For the text-containing cell, return its midpoint in (X, Y) coordinate format. 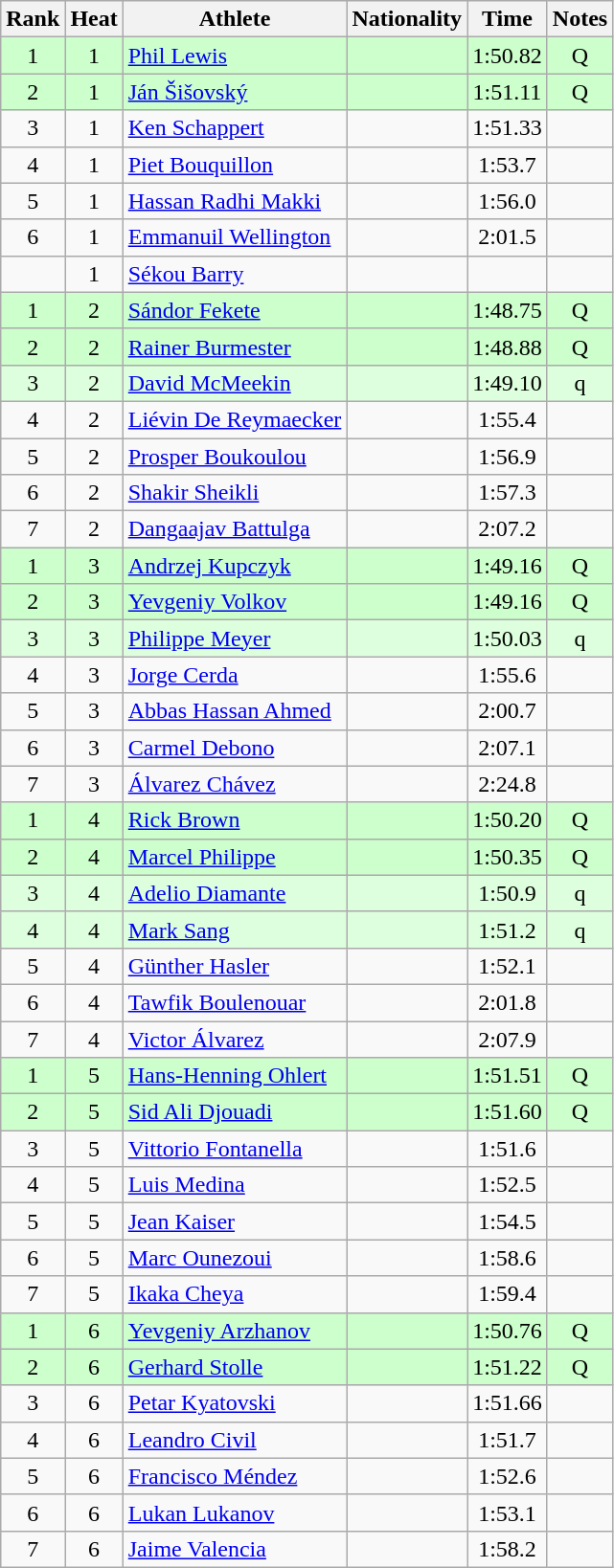
2:07.2 (508, 529)
Rank (33, 19)
Nationality (407, 19)
1:51.51 (508, 1076)
1:56.0 (508, 201)
1:59.4 (508, 1294)
Ikaka Cheya (235, 1294)
Mark Sang (235, 930)
Andrzej Kupczyk (235, 566)
1:50.20 (508, 820)
1:54.5 (508, 1221)
1:51.60 (508, 1112)
Carmel Debono (235, 748)
Piet Bouquillon (235, 165)
Hans-Henning Ohlert (235, 1076)
Adelio Diamante (235, 893)
Athlete (235, 19)
Rick Brown (235, 820)
Marcel Philippe (235, 857)
1:51.7 (508, 1440)
1:50.35 (508, 857)
Gerhard Stolle (235, 1367)
2:00.7 (508, 711)
Yevgeniy Arzhanov (235, 1331)
1:56.9 (508, 457)
Rainer Burmester (235, 347)
Phil Lewis (235, 56)
Yevgeniy Volkov (235, 602)
2:01.5 (508, 237)
1:48.75 (508, 310)
1:52.6 (508, 1476)
1:51.6 (508, 1149)
Jorge Cerda (235, 675)
Emmanuil Wellington (235, 237)
1:50.76 (508, 1331)
1:51.11 (508, 92)
2:24.8 (508, 784)
Time (508, 19)
Abbas Hassan Ahmed (235, 711)
2:01.8 (508, 1002)
2:07.9 (508, 1039)
Vittorio Fontanella (235, 1149)
Sid Ali Djouadi (235, 1112)
1:52.1 (508, 966)
1:51.22 (508, 1367)
Hassan Radhi Makki (235, 201)
Álvarez Chávez (235, 784)
Ken Schappert (235, 128)
David McMeekin (235, 383)
Victor Álvarez (235, 1039)
1:57.3 (508, 493)
Lukan Lukanov (235, 1512)
Philippe Meyer (235, 638)
Francisco Méndez (235, 1476)
1:53.1 (508, 1512)
1:51.33 (508, 128)
Notes (580, 19)
1:58.2 (508, 1549)
Liévin De Reymaecker (235, 419)
Jean Kaiser (235, 1221)
Shakir Sheikli (235, 493)
Luis Medina (235, 1185)
2:07.1 (508, 748)
Heat (94, 19)
1:50.9 (508, 893)
1:53.7 (508, 165)
1:51.2 (508, 930)
Ján Šišovský (235, 92)
1:55.4 (508, 419)
Günther Hasler (235, 966)
Petar Kyatovski (235, 1403)
1:52.5 (508, 1185)
Prosper Boukoulou (235, 457)
1:50.03 (508, 638)
1:51.66 (508, 1403)
Dangaajav Battulga (235, 529)
1:50.82 (508, 56)
1:58.6 (508, 1258)
Jaime Valencia (235, 1549)
Leandro Civil (235, 1440)
Sékou Barry (235, 274)
Marc Ounezoui (235, 1258)
1:48.88 (508, 347)
1:55.6 (508, 675)
Tawfik Boulenouar (235, 1002)
1:49.10 (508, 383)
Sándor Fekete (235, 310)
